Extract the (x, y) coordinate from the center of the cell holding the provided text.  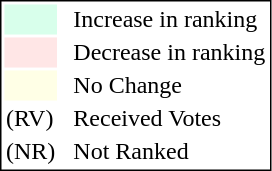
Received Votes (170, 119)
(RV) (30, 119)
Decrease in ranking (170, 53)
Increase in ranking (170, 19)
(NR) (30, 151)
Not Ranked (170, 151)
No Change (170, 85)
